Locate the cell with the specified text and output its (x, y) center coordinate. 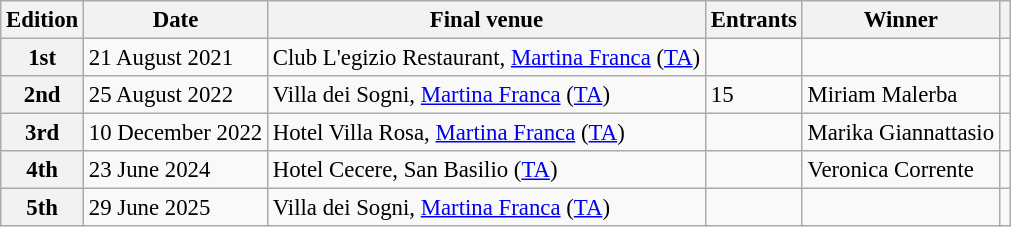
Hotel Villa Rosa, Martina Franca (TA) (486, 133)
Veronica Corrente (900, 170)
Miriam Malerba (900, 95)
15 (754, 95)
10 December 2022 (176, 133)
Marika Giannattasio (900, 133)
21 August 2021 (176, 58)
2nd (42, 95)
Edition (42, 20)
Date (176, 20)
Club L'egizio Restaurant, Martina Franca (TA) (486, 58)
4th (42, 170)
29 June 2025 (176, 208)
Winner (900, 20)
Entrants (754, 20)
Hotel Cecere, San Basilio (TA) (486, 170)
25 August 2022 (176, 95)
Final venue (486, 20)
1st (42, 58)
5th (42, 208)
23 June 2024 (176, 170)
3rd (42, 133)
